Scan for the cell matching the given text and deliver its (x, y) coordinate at center. 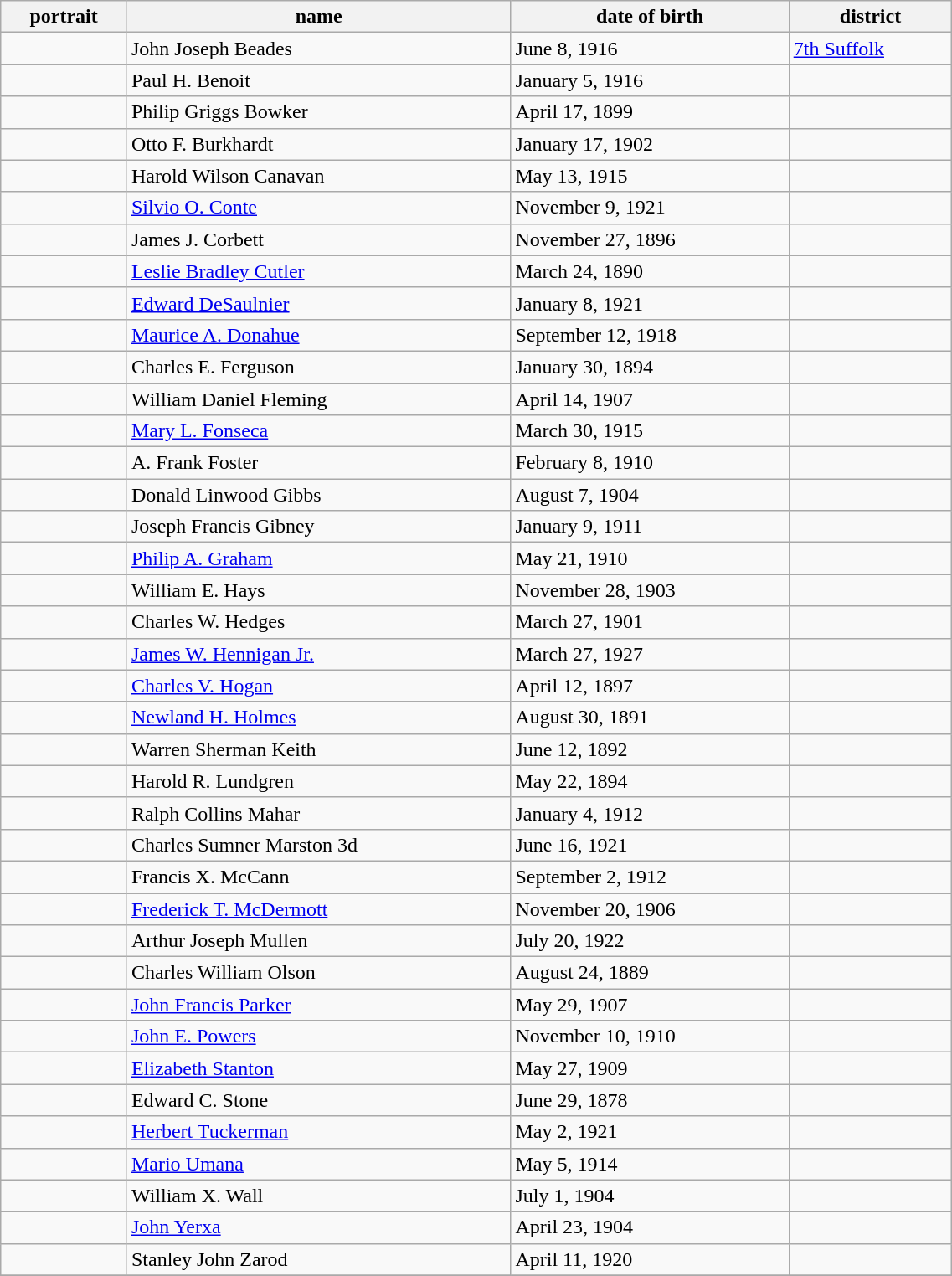
Stanley John Zarod (318, 1259)
August 7, 1904 (650, 495)
June 12, 1892 (650, 749)
Charles Sumner Marston 3d (318, 845)
John E. Powers (318, 1037)
Edward C. Stone (318, 1100)
August 30, 1891 (650, 718)
March 27, 1901 (650, 622)
Charles V. Hogan (318, 686)
A. Frank Foster (318, 463)
April 14, 1907 (650, 399)
March 27, 1927 (650, 654)
May 13, 1915 (650, 176)
Newland H. Holmes (318, 718)
September 2, 1912 (650, 877)
August 24, 1889 (650, 973)
March 24, 1890 (650, 271)
John Joseph Beades (318, 49)
Otto F. Burkhardt (318, 144)
Harold Wilson Canavan (318, 176)
Philip A. Graham (318, 558)
name (318, 17)
James J. Corbett (318, 239)
Silvio O. Conte (318, 208)
Charles E. Ferguson (318, 367)
May 27, 1909 (650, 1068)
January 30, 1894 (650, 367)
7th Suffolk (871, 49)
January 17, 1902 (650, 144)
January 5, 1916 (650, 80)
May 5, 1914 (650, 1164)
January 4, 1912 (650, 813)
portrait (64, 17)
Herbert Tuckerman (318, 1132)
Arthur Joseph Mullen (318, 941)
January 8, 1921 (650, 303)
Charles William Olson (318, 973)
June 16, 1921 (650, 845)
April 11, 1920 (650, 1259)
November 28, 1903 (650, 590)
July 1, 1904 (650, 1196)
Paul H. Benoit (318, 80)
John Francis Parker (318, 1005)
May 2, 1921 (650, 1132)
Elizabeth Stanton (318, 1068)
John Yerxa (318, 1227)
July 20, 1922 (650, 941)
November 20, 1906 (650, 908)
June 8, 1916 (650, 49)
Frederick T. McDermott (318, 908)
Francis X. McCann (318, 877)
Warren Sherman Keith (318, 749)
May 22, 1894 (650, 781)
William E. Hays (318, 590)
James W. Hennigan Jr. (318, 654)
William Daniel Fleming (318, 399)
Maurice A. Donahue (318, 335)
Mario Umana (318, 1164)
Edward DeSaulnier (318, 303)
date of birth (650, 17)
Philip Griggs Bowker (318, 112)
Harold R. Lundgren (318, 781)
May 29, 1907 (650, 1005)
November 27, 1896 (650, 239)
April 17, 1899 (650, 112)
Joseph Francis Gibney (318, 527)
November 9, 1921 (650, 208)
January 9, 1911 (650, 527)
November 10, 1910 (650, 1037)
May 21, 1910 (650, 558)
Ralph Collins Mahar (318, 813)
Mary L. Fonseca (318, 431)
June 29, 1878 (650, 1100)
Charles W. Hedges (318, 622)
district (871, 17)
March 30, 1915 (650, 431)
September 12, 1918 (650, 335)
Donald Linwood Gibbs (318, 495)
Leslie Bradley Cutler (318, 271)
William X. Wall (318, 1196)
April 23, 1904 (650, 1227)
April 12, 1897 (650, 686)
February 8, 1910 (650, 463)
